Output the (X, Y) coordinate of the center of the cell containing the given text.  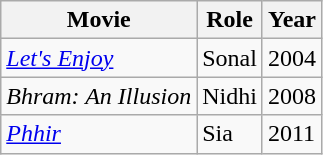
Sia (230, 134)
Nidhi (230, 96)
Sonal (230, 58)
Bhram: An Illusion (99, 96)
2004 (292, 58)
Let's Enjoy (99, 58)
Role (230, 20)
2008 (292, 96)
2011 (292, 134)
Phhir (99, 134)
Movie (99, 20)
Year (292, 20)
